Find where the given text appears and provide that cell's center as [x, y] coordinate. 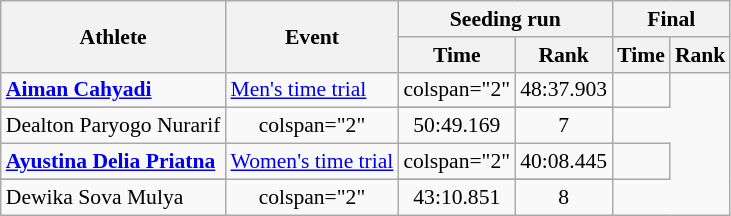
Women's time trial [312, 162]
7 [564, 126]
Final [671, 19]
Dealton Paryogo Nurarif [114, 126]
40:08.445 [564, 162]
Men's time trial [312, 90]
Dewika Sova Mulya [114, 197]
Seeding run [505, 19]
Athlete [114, 36]
43:10.851 [456, 197]
Ayustina Delia Priatna [114, 162]
50:49.169 [456, 126]
Event [312, 36]
48:37.903 [564, 90]
Aiman Cahyadi [114, 90]
8 [564, 197]
